Output the [X, Y] coordinate of the center of the cell containing the given text.  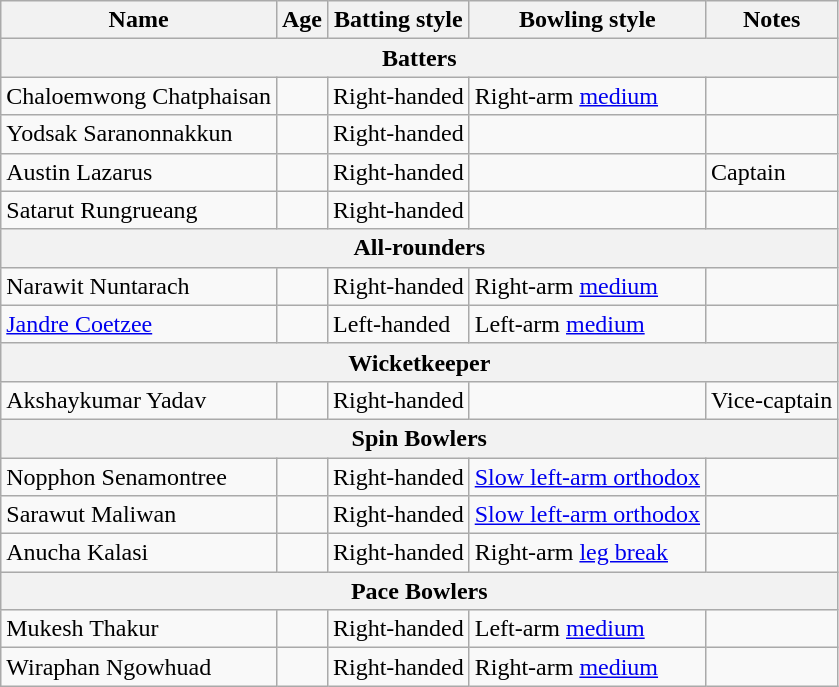
Spin Bowlers [420, 438]
Austin Lazarus [139, 172]
Batters [420, 58]
Pace Bowlers [420, 591]
Age [302, 20]
Jandre Coetzee [139, 324]
Wicketkeeper [420, 362]
Captain [772, 172]
Left-handed [398, 324]
Wiraphan Ngowhuad [139, 667]
Notes [772, 20]
Vice-captain [772, 400]
Right-arm leg break [587, 553]
Nopphon Senamontree [139, 477]
Narawit Nuntarach [139, 286]
Anucha Kalasi [139, 553]
Yodsak Saranonnakkun [139, 134]
Sarawut Maliwan [139, 515]
Mukesh Thakur [139, 629]
All-rounders [420, 248]
Name [139, 20]
Chaloemwong Chatphaisan [139, 96]
Akshaykumar Yadav [139, 400]
Batting style [398, 20]
Satarut Rungrueang [139, 210]
Bowling style [587, 20]
